Search for the cell housing the specified text and yield its [x, y] center coordinate. 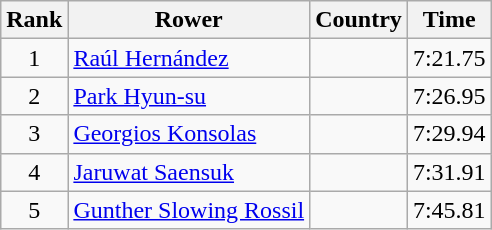
Georgios Konsolas [189, 134]
Raúl Hernández [189, 58]
7:29.94 [449, 134]
7:45.81 [449, 210]
4 [34, 172]
7:31.91 [449, 172]
3 [34, 134]
7:26.95 [449, 96]
Country [359, 20]
Rank [34, 20]
Jaruwat Saensuk [189, 172]
Park Hyun-su [189, 96]
7:21.75 [449, 58]
2 [34, 96]
5 [34, 210]
1 [34, 58]
Time [449, 20]
Gunther Slowing Rossil [189, 210]
Rower [189, 20]
